Extract the (x, y) coordinate from the center of the cell holding the provided text.  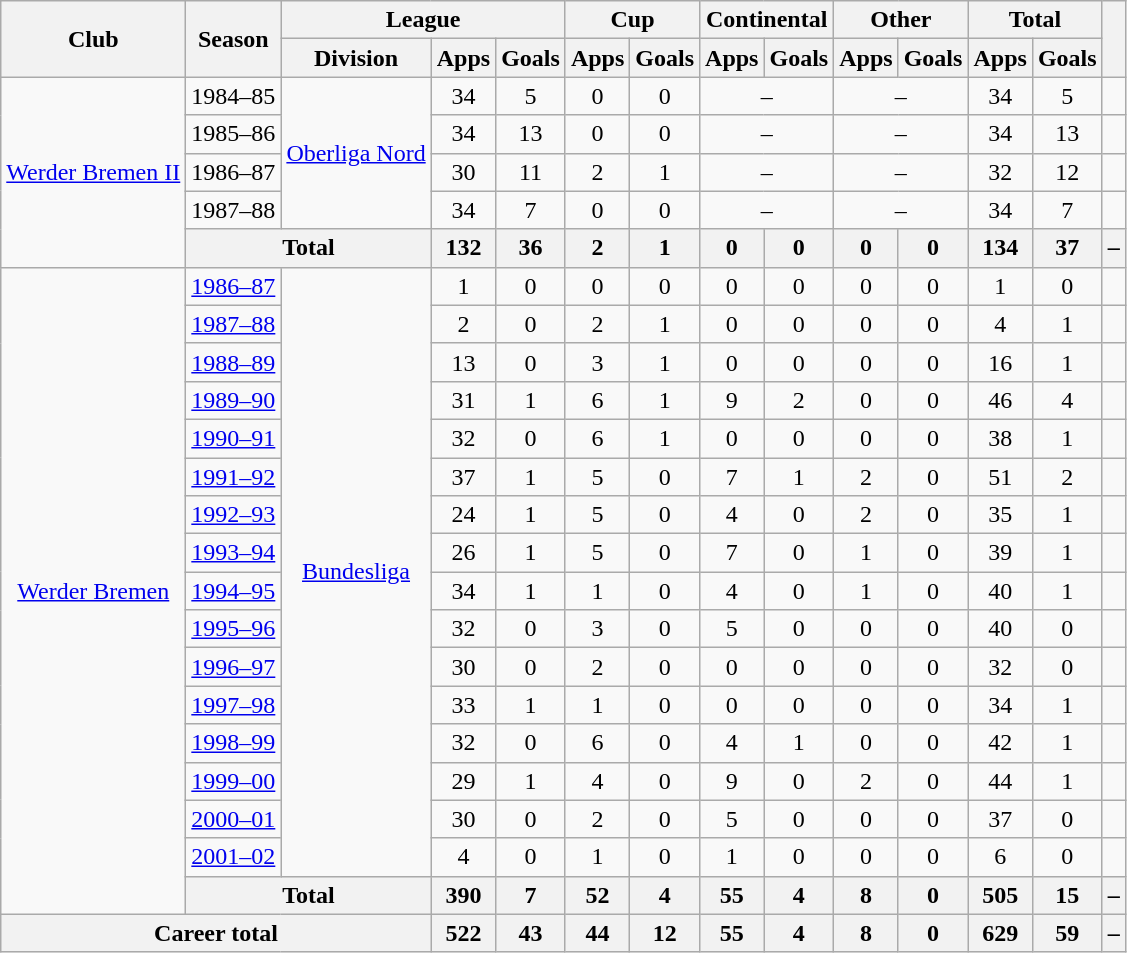
390 (463, 895)
1993–94 (234, 553)
629 (1000, 933)
59 (1067, 933)
36 (531, 248)
39 (1000, 553)
522 (463, 933)
15 (1067, 895)
11 (531, 172)
26 (463, 553)
1989–90 (234, 400)
Oberliga Nord (356, 153)
1996–97 (234, 667)
Club (94, 39)
2000–01 (234, 819)
1997–98 (234, 705)
2001–02 (234, 857)
Other (901, 20)
29 (463, 781)
1999–00 (234, 781)
Werder Bremen (94, 590)
Cup (632, 20)
1994–95 (234, 591)
35 (1000, 515)
Werder Bremen II (94, 172)
Continental (767, 20)
1995–96 (234, 629)
46 (1000, 400)
Division (356, 58)
1991–92 (234, 477)
132 (463, 248)
Season (234, 39)
505 (1000, 895)
1988–89 (234, 362)
1992–93 (234, 515)
1984–85 (234, 96)
League (424, 20)
43 (531, 933)
1998–99 (234, 743)
33 (463, 705)
31 (463, 400)
134 (1000, 248)
1990–91 (234, 438)
1985–86 (234, 134)
42 (1000, 743)
52 (597, 895)
24 (463, 515)
51 (1000, 477)
Bundesliga (356, 572)
16 (1000, 362)
Career total (216, 933)
38 (1000, 438)
